Capture the cell that displays the provided text and extract its [x, y] central coordinate. 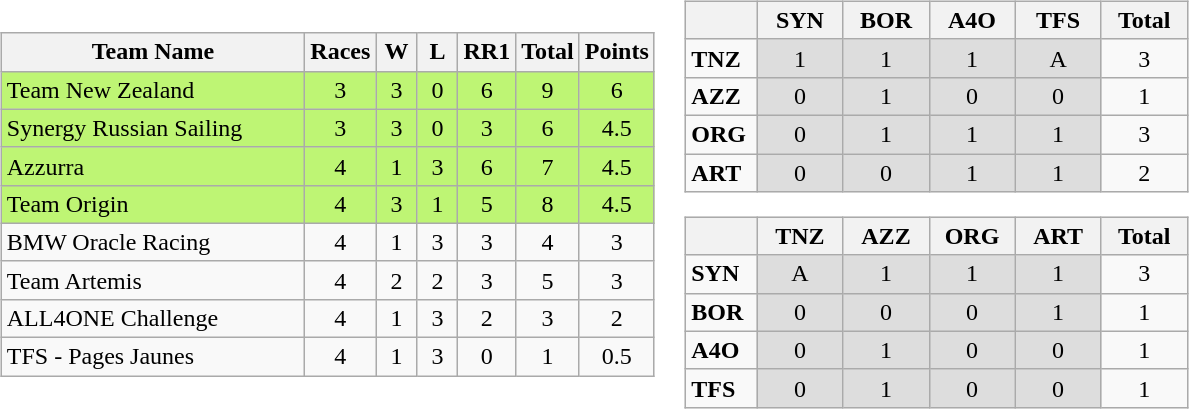
Races [340, 52]
L [438, 52]
TFS - Pages Jaunes [153, 357]
Team Artemis [153, 280]
Synergy Russian Sailing [153, 128]
W [396, 52]
Team Name [153, 52]
ALL4ONE Challenge [153, 318]
RR1 [487, 52]
0.5 [616, 357]
Azzurra [153, 166]
Points [616, 52]
BMW Oracle Racing [153, 242]
7 [548, 166]
Team Origin [153, 204]
8 [548, 204]
9 [548, 90]
Team New Zealand [153, 90]
